Determine the [x, y] coordinate at the center of the cell enclosing the given text.  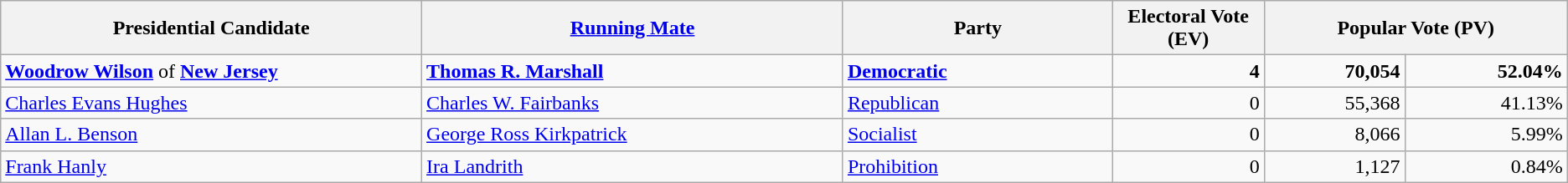
Socialist [977, 135]
0.84% [1486, 166]
Electoral Vote (EV) [1188, 28]
George Ross Kirkpatrick [633, 135]
70,054 [1334, 71]
55,368 [1334, 103]
41.13% [1486, 103]
Running Mate [633, 28]
Democratic [977, 71]
Woodrow Wilson of New Jersey [211, 71]
Charles W. Fairbanks [633, 103]
Frank Hanly [211, 166]
52.04% [1486, 71]
Republican [977, 103]
Charles Evans Hughes [211, 103]
4 [1188, 71]
Presidential Candidate [211, 28]
Thomas R. Marshall [633, 71]
Prohibition [977, 166]
Party [977, 28]
1,127 [1334, 166]
Allan L. Benson [211, 135]
Popular Vote (PV) [1416, 28]
5.99% [1486, 135]
Ira Landrith [633, 166]
8,066 [1334, 135]
